Find where the given text appears and provide that cell's center as [x, y] coordinate. 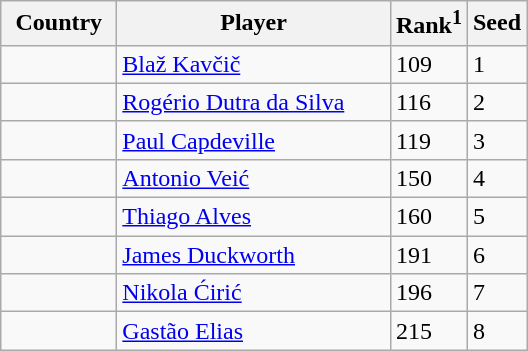
6 [496, 255]
Thiago Alves [254, 217]
Rogério Dutra da Silva [254, 102]
109 [428, 64]
8 [496, 331]
2 [496, 102]
160 [428, 217]
Player [254, 24]
Antonio Veić [254, 178]
4 [496, 178]
Paul Capdeville [254, 140]
119 [428, 140]
James Duckworth [254, 255]
7 [496, 293]
Gastão Elias [254, 331]
116 [428, 102]
5 [496, 217]
191 [428, 255]
150 [428, 178]
215 [428, 331]
Nikola Ćirić [254, 293]
1 [496, 64]
Blaž Kavčič [254, 64]
3 [496, 140]
Rank1 [428, 24]
196 [428, 293]
Seed [496, 24]
Country [59, 24]
